Identify which cell holds the provided text, then report its [X, Y] central coordinate. 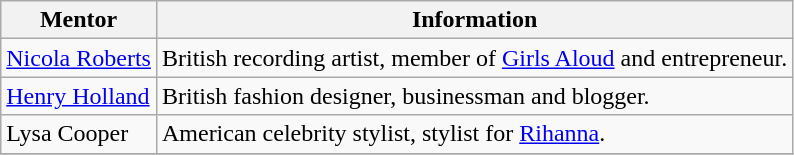
Lysa Cooper [79, 134]
American celebrity stylist, stylist for Rihanna. [474, 134]
Henry Holland [79, 96]
British recording artist, member of Girls Aloud and entrepreneur. [474, 58]
British fashion designer, businessman and blogger. [474, 96]
Nicola Roberts [79, 58]
Mentor [79, 20]
Information [474, 20]
